Pinpoint the cell where the given text exists, returning its (X, Y) midpoint coordinate. 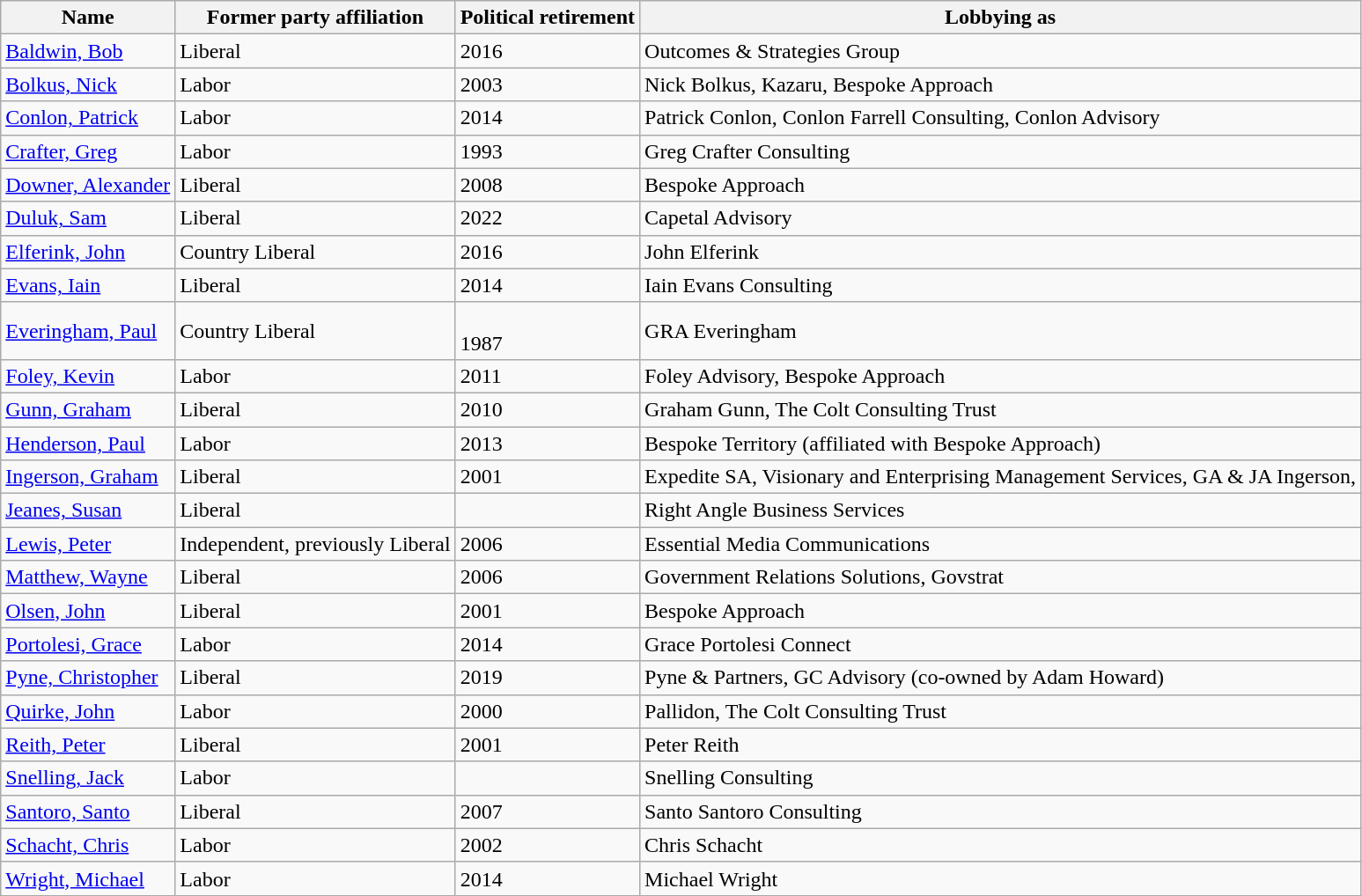
Reith, Peter (88, 745)
Government Relations Solutions, Govstrat (1000, 577)
Wright, Michael (88, 878)
Bespoke Territory (affiliated with Bespoke Approach) (1000, 443)
Henderson, Paul (88, 443)
Chris Schacht (1000, 845)
2003 (548, 84)
2011 (548, 376)
Pallidon, The Colt Consulting Trust (1000, 711)
Matthew, Wayne (88, 577)
Nick Bolkus, Kazaru, Bespoke Approach (1000, 84)
Pyne, Christopher (88, 678)
Bolkus, Nick (88, 84)
Quirke, John (88, 711)
Iain Evans Consulting (1000, 285)
Pyne & Partners, GC Advisory (co-owned by Adam Howard) (1000, 678)
Political retirement (548, 18)
Peter Reith (1000, 745)
Foley, Kevin (88, 376)
Santo Santoro Consulting (1000, 812)
Grace Portolesi Connect (1000, 644)
Expedite SA, Visionary and Enterprising Management Services, GA & JA Ingerson, (1000, 477)
Schacht, Chris (88, 845)
2007 (548, 812)
Duluk, Sam (88, 218)
Conlon, Patrick (88, 118)
Ingerson, Graham (88, 477)
Greg Crafter Consulting (1000, 151)
Elferink, John (88, 252)
Outcomes & Strategies Group (1000, 51)
Downer, Alexander (88, 185)
2013 (548, 443)
Snelling, Jack (88, 778)
1987 (548, 331)
Former party affiliation (315, 18)
Olsen, John (88, 611)
Jeanes, Susan (88, 510)
Evans, Iain (88, 285)
Portolesi, Grace (88, 644)
GRA Everingham (1000, 331)
Crafter, Greg (88, 151)
2000 (548, 711)
2010 (548, 409)
2008 (548, 185)
1993 (548, 151)
Snelling Consulting (1000, 778)
Lewis, Peter (88, 544)
John Elferink (1000, 252)
Michael Wright (1000, 878)
Graham Gunn, The Colt Consulting Trust (1000, 409)
Capetal Advisory (1000, 218)
Independent, previously Liberal (315, 544)
Baldwin, Bob (88, 51)
2022 (548, 218)
Patrick Conlon, Conlon Farrell Consulting, Conlon Advisory (1000, 118)
Essential Media Communications (1000, 544)
Foley Advisory, Bespoke Approach (1000, 376)
2019 (548, 678)
Lobbying as (1000, 18)
Everingham, Paul (88, 331)
Gunn, Graham (88, 409)
Name (88, 18)
2002 (548, 845)
Santoro, Santo (88, 812)
Right Angle Business Services (1000, 510)
